Pinpoint the cell where the given text exists, returning its [X, Y] midpoint coordinate. 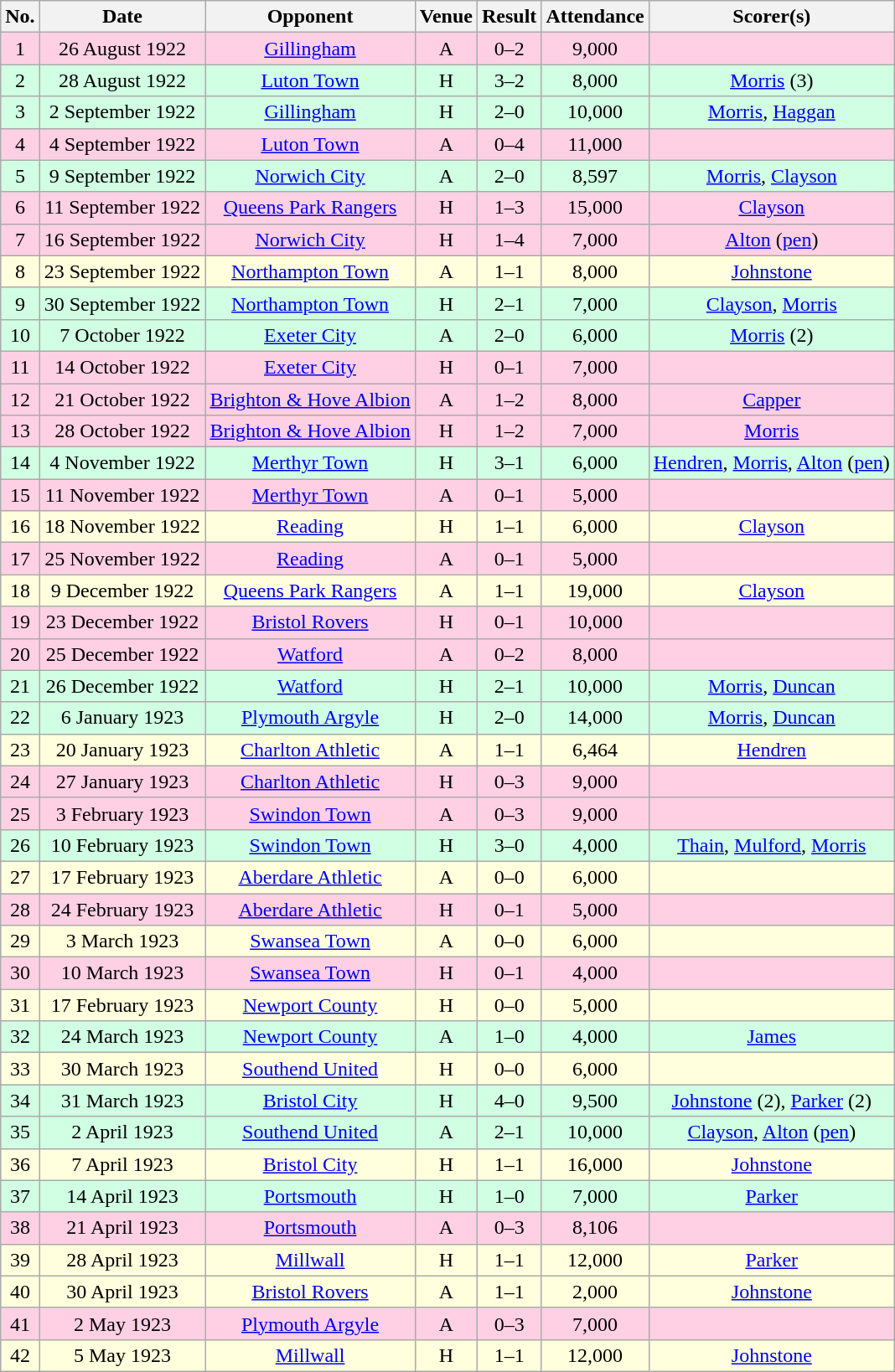
26 August 1922 [122, 49]
26 [20, 845]
8 [20, 271]
Opponent [310, 17]
25 December 1922 [122, 654]
3–2 [509, 80]
20 January 1923 [122, 750]
4 November 1922 [122, 463]
Clayson, Alton (pen) [771, 1132]
6,464 [595, 750]
27 January 1923 [122, 781]
6 January 1923 [122, 718]
9 September 1922 [122, 176]
27 [20, 877]
3–1 [509, 463]
Scorer(s) [771, 17]
38 [20, 1228]
7 October 1922 [122, 335]
Venue [446, 17]
16 [20, 527]
3 March 1923 [122, 941]
26 December 1922 [122, 686]
11,000 [595, 144]
6 [20, 208]
10 February 1923 [122, 845]
2 [20, 80]
28 [20, 909]
21 April 1923 [122, 1228]
28 April 1923 [122, 1260]
11 [20, 367]
14 April 1923 [122, 1196]
4 [20, 144]
13 [20, 431]
29 [20, 941]
Hendren [771, 750]
30 April 1923 [122, 1292]
Capper [771, 400]
9,500 [595, 1101]
19,000 [595, 591]
7 April 1923 [122, 1164]
10 [20, 335]
Alton (pen) [771, 240]
Thain, Mulford, Morris [771, 845]
Morris, Haggan [771, 112]
Clayson, Morris [771, 303]
42 [20, 1355]
3 February 1923 [122, 813]
18 [20, 591]
16,000 [595, 1164]
35 [20, 1132]
24 March 1923 [122, 1037]
28 August 1922 [122, 80]
11 September 1922 [122, 208]
2 April 1923 [122, 1132]
7 [20, 240]
8,106 [595, 1228]
8,597 [595, 176]
30 [20, 973]
12 [20, 400]
23 September 1922 [122, 271]
34 [20, 1101]
19 [20, 622]
Morris (3) [771, 80]
No. [20, 17]
41 [20, 1323]
9 [20, 303]
24 February 1923 [122, 909]
Morris, Clayson [771, 176]
11 November 1922 [122, 495]
15 [20, 495]
30 September 1922 [122, 303]
32 [20, 1037]
21 October 1922 [122, 400]
14 October 1922 [122, 367]
Result [509, 17]
1–4 [509, 240]
14 [20, 463]
25 [20, 813]
20 [20, 654]
5 [20, 176]
Johnstone (2), Parker (2) [771, 1101]
23 December 1922 [122, 622]
14,000 [595, 718]
33 [20, 1069]
17 [20, 559]
10 March 1923 [122, 973]
0–4 [509, 144]
4–0 [509, 1101]
23 [20, 750]
30 March 1923 [122, 1069]
1 [20, 49]
15,000 [595, 208]
1–3 [509, 208]
Attendance [595, 17]
James [771, 1037]
36 [20, 1164]
Date [122, 17]
2,000 [595, 1292]
22 [20, 718]
2 September 1922 [122, 112]
5 May 1923 [122, 1355]
37 [20, 1196]
25 November 1922 [122, 559]
28 October 1922 [122, 431]
24 [20, 781]
39 [20, 1260]
40 [20, 1292]
21 [20, 686]
16 September 1922 [122, 240]
Morris (2) [771, 335]
31 March 1923 [122, 1101]
3–0 [509, 845]
9 December 1922 [122, 591]
Morris [771, 431]
Hendren, Morris, Alton (pen) [771, 463]
3 [20, 112]
31 [20, 1005]
2 May 1923 [122, 1323]
4 September 1922 [122, 144]
18 November 1922 [122, 527]
